Search for the cell housing the specified text and yield its [X, Y] center coordinate. 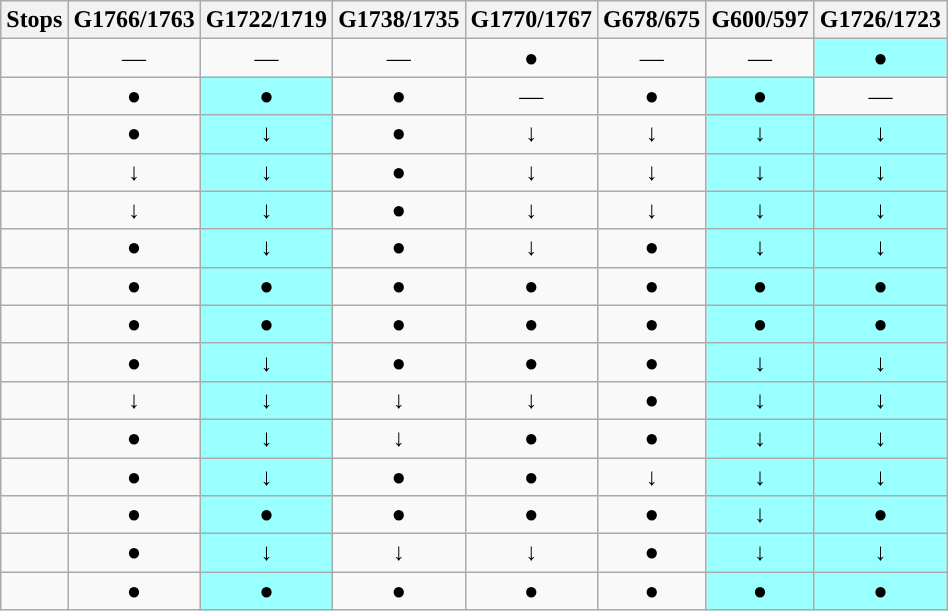
G1738/1735 [399, 20]
G1770/1767 [531, 20]
G1766/1763 [134, 20]
G1726/1723 [880, 20]
Stops [34, 20]
G1722/1719 [266, 20]
G600/597 [760, 20]
G678/675 [651, 20]
